Detect which cell encompasses the target text, then output its [X, Y] center coordinate. 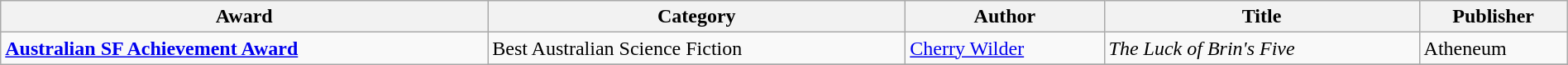
The Luck of Brin's Five [1262, 48]
Category [696, 17]
Title [1262, 17]
Publisher [1494, 17]
Author [1005, 17]
Cherry Wilder [1005, 48]
Award [245, 17]
Atheneum [1494, 48]
Australian SF Achievement Award [245, 48]
Best Australian Science Fiction [696, 48]
